Return the (X, Y) coordinate for the center point of the cell that contains the specified text.  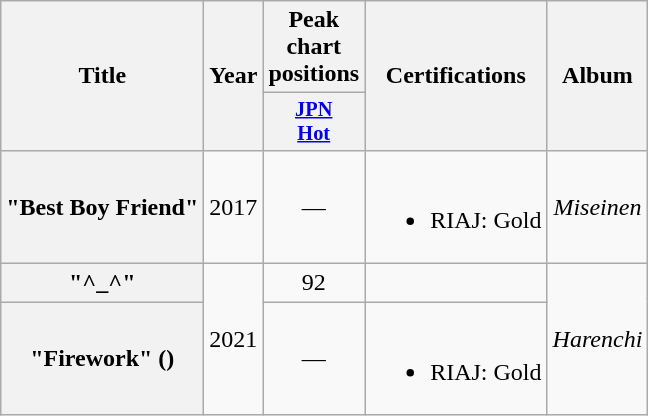
JPNHot (314, 122)
Miseinen (598, 206)
Peak chart positions (314, 47)
Title (102, 76)
Year (234, 76)
2017 (234, 206)
"Firework" () (102, 358)
"^_^" (102, 283)
Harenchi (598, 340)
92 (314, 283)
Certifications (456, 76)
"Best Boy Friend" (102, 206)
2021 (234, 340)
Album (598, 76)
